Capture the cell that displays the provided text and extract its [x, y] central coordinate. 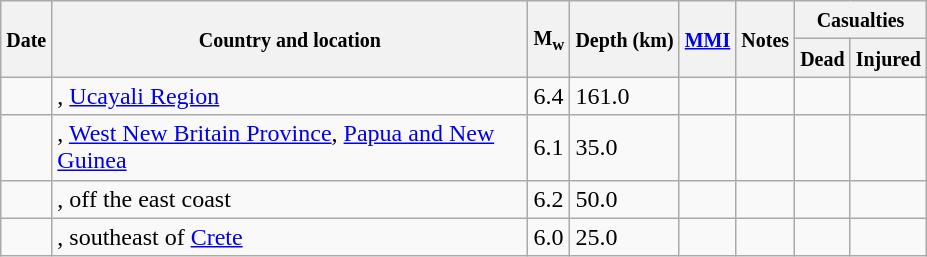
MMI [708, 39]
6.1 [549, 148]
161.0 [624, 96]
35.0 [624, 148]
Depth (km) [624, 39]
, Ucayali Region [290, 96]
Date [26, 39]
25.0 [624, 237]
6.2 [549, 199]
6.4 [549, 96]
50.0 [624, 199]
Dead [823, 58]
Mw [549, 39]
Casualties [861, 20]
, southeast of Crete [290, 237]
6.0 [549, 237]
Notes [766, 39]
, West New Britain Province, Papua and New Guinea [290, 148]
Injured [888, 58]
Country and location [290, 39]
, off the east coast [290, 199]
